Locate the cell with the specified text and output its (x, y) center coordinate. 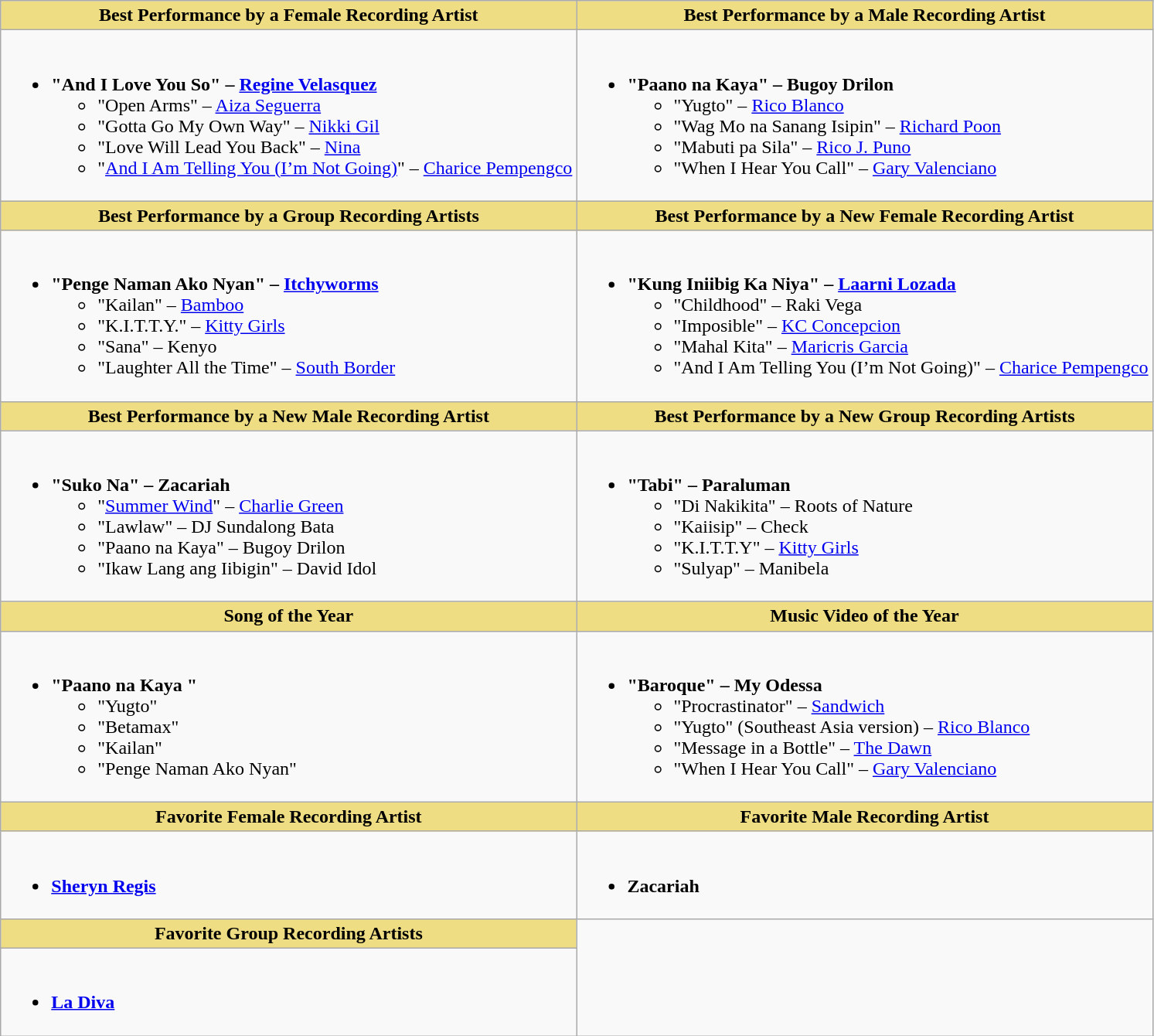
Best Performance by a Group Recording Artists (289, 216)
Zacariah (864, 875)
Best Performance by a Female Recording Artist (289, 15)
Best Performance by a New Group Recording Artists (864, 416)
Favorite Group Recording Artists (289, 933)
"Tabi" – Paraluman"Di Nakikita" – Roots of Nature"Kaiisip" – Check"K.I.T.T.Y" – Kitty Girls"Sulyap" – Manibela (864, 516)
Song of the Year (289, 616)
La Diva (289, 991)
Best Performance by a New Female Recording Artist (864, 216)
"Suko Na" – Zacariah"Summer Wind" – Charlie Green"Lawlaw" – DJ Sundalong Bata"Paano na Kaya" – Bugoy Drilon"Ikaw Lang ang Iibigin" – David Idol (289, 516)
"Penge Naman Ako Nyan" – Itchyworms"Kailan" – Bamboo"K.I.T.T.Y." – Kitty Girls"Sana" – Kenyo"Laughter All the Time" – South Border (289, 315)
"Paano na Kaya ""Yugto""Betamax""Kailan""Penge Naman Ako Nyan" (289, 716)
Favorite Male Recording Artist (864, 816)
Sheryn Regis (289, 875)
Best Performance by a Male Recording Artist (864, 15)
Best Performance by a New Male Recording Artist (289, 416)
Music Video of the Year (864, 616)
Favorite Female Recording Artist (289, 816)
